Pinpoint the cell where the given text exists, returning its (x, y) midpoint coordinate. 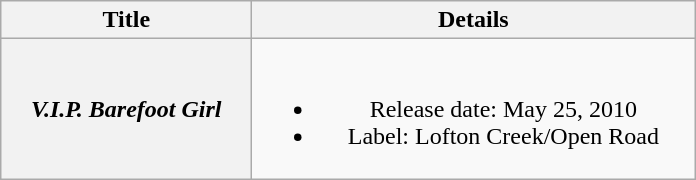
V.I.P. Barefoot Girl (126, 109)
Release date: May 25, 2010Label: Lofton Creek/Open Road (474, 109)
Details (474, 20)
Title (126, 20)
